Output the [x, y] coordinate of the center of the cell containing the given text.  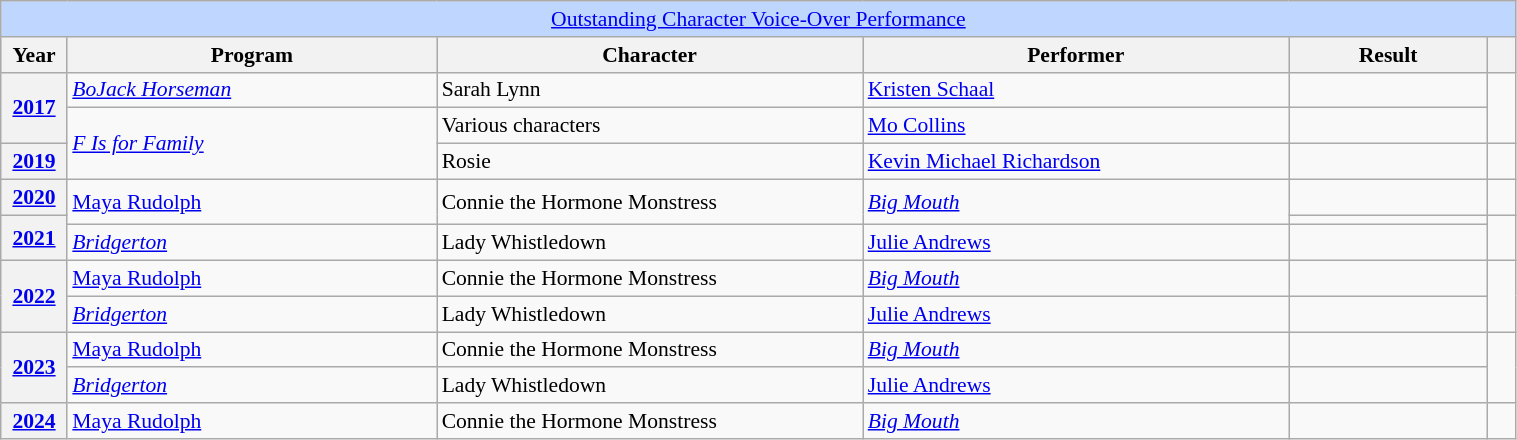
Sarah Lynn [650, 90]
BoJack Horseman [252, 90]
Performer [1076, 55]
2024 [34, 421]
Program [252, 55]
2022 [34, 296]
Year [34, 55]
Kristen Schaal [1076, 90]
Kevin Michael Richardson [1076, 162]
Rosie [650, 162]
F Is for Family [252, 144]
Outstanding Character Voice-Over Performance [758, 19]
Various characters [650, 126]
Result [1388, 55]
Mo Collins [1076, 126]
2017 [34, 108]
2021 [34, 238]
2020 [34, 197]
2023 [34, 368]
Character [650, 55]
2019 [34, 162]
